Return the [x, y] coordinate for the center point of the cell that contains the specified text.  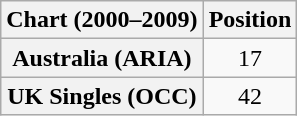
Australia (ARIA) [102, 58]
UK Singles (OCC) [102, 96]
42 [250, 96]
Chart (2000–2009) [102, 20]
17 [250, 58]
Position [250, 20]
